Capture the cell that displays the provided text and extract its (x, y) central coordinate. 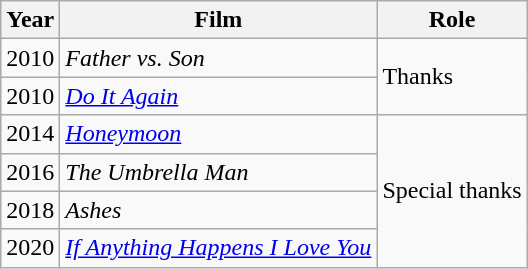
Year (30, 20)
2016 (30, 172)
Role (452, 20)
Do It Again (218, 96)
Special thanks (452, 191)
Honeymoon (218, 134)
Film (218, 20)
Father vs. Son (218, 58)
2018 (30, 210)
Ashes (218, 210)
Thanks (452, 77)
2014 (30, 134)
2020 (30, 248)
The Umbrella Man (218, 172)
If Anything Happens I Love You (218, 248)
